Extract the (X, Y) coordinate from the center of the cell holding the provided text.  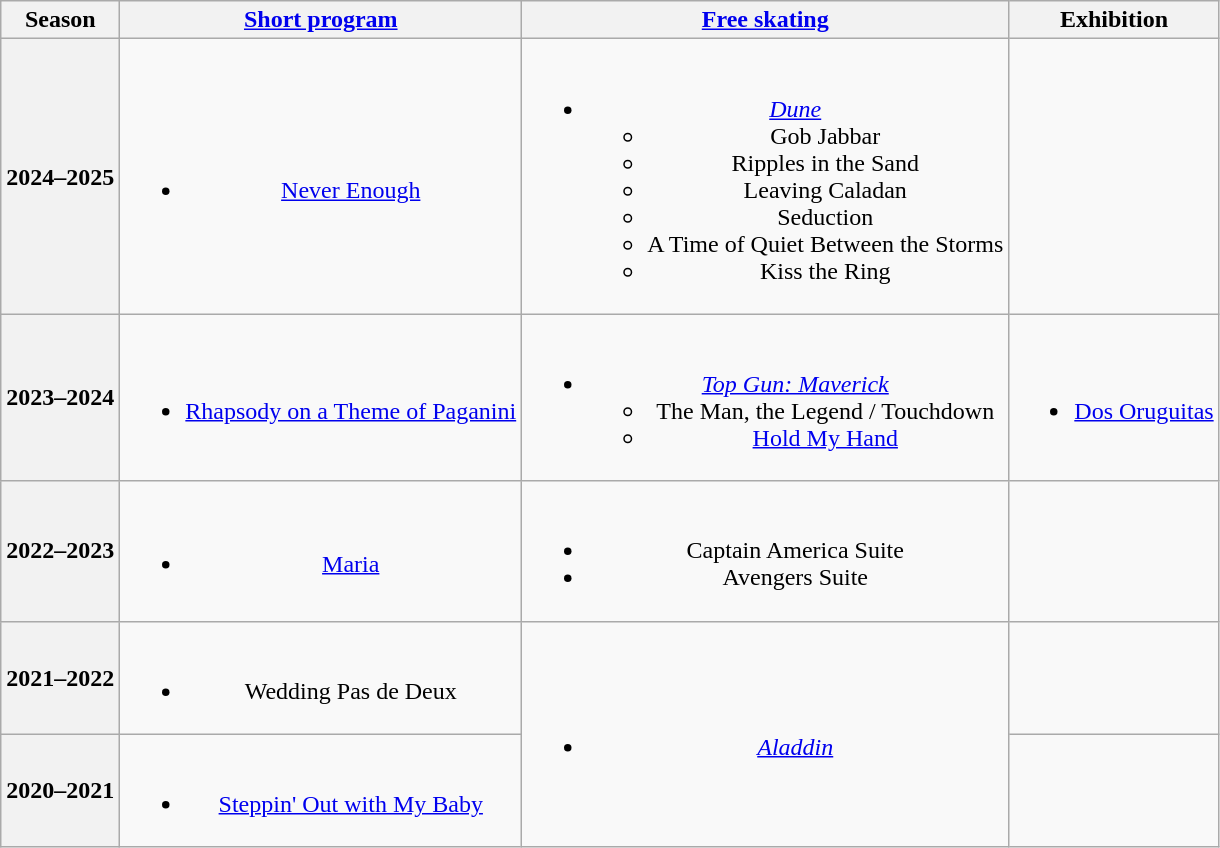
Never Enough (321, 176)
Top Gun: MaverickThe Man, the Legend / Touchdown Hold My Hand (766, 398)
2021–2022 (60, 678)
2022–2023 (60, 551)
Steppin' Out with My Baby (321, 790)
Aladdin (766, 734)
Free skating (766, 20)
Captain America Suite Avengers Suite (766, 551)
DuneGob JabbarRipples in the SandLeaving CaladanSeductionA Time of Quiet Between the StormsKiss the Ring (766, 176)
Rhapsody on a Theme of Paganini (321, 398)
2024–2025 (60, 176)
Dos Oruguitas (1114, 398)
Season (60, 20)
Maria (321, 551)
Short program (321, 20)
2023–2024 (60, 398)
Wedding Pas de Deux (321, 678)
2020–2021 (60, 790)
Exhibition (1114, 20)
